Locate the cell with the specified text and output its [x, y] center coordinate. 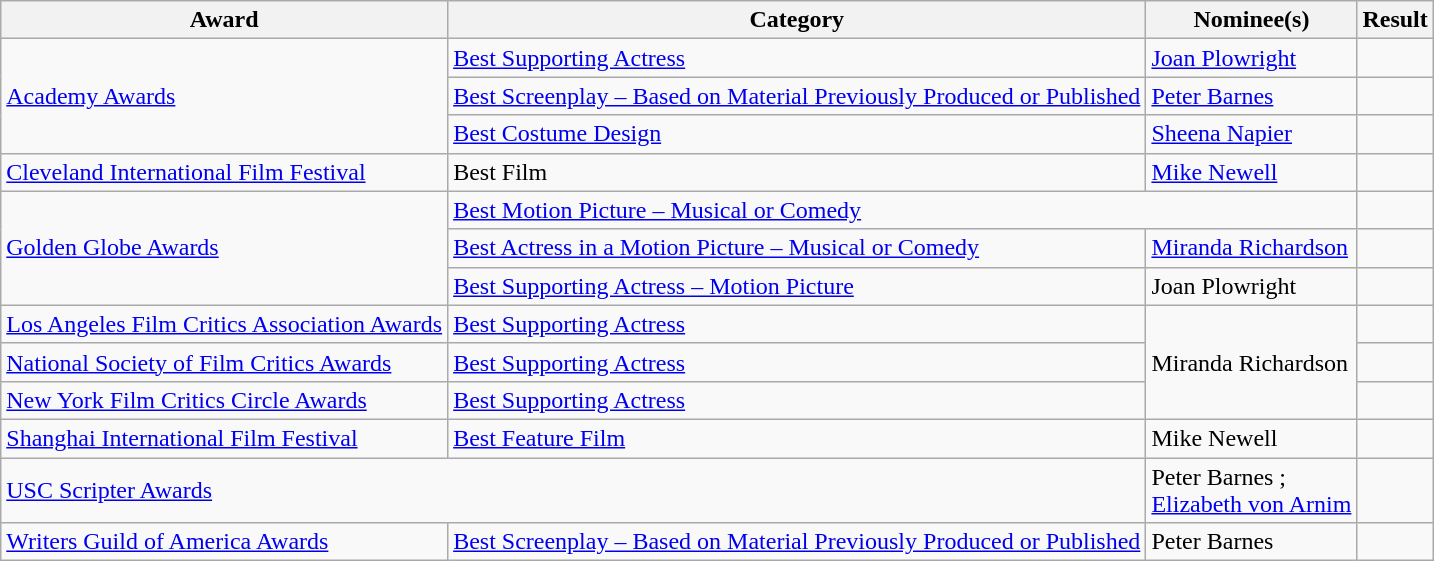
Nominee(s) [1252, 20]
National Society of Film Critics Awards [224, 362]
Golden Globe Awards [224, 248]
Writers Guild of America Awards [224, 542]
Best Feature Film [797, 438]
Result [1395, 20]
Category [797, 20]
Shanghai International Film Festival [224, 438]
Los Angeles Film Critics Association Awards [224, 324]
Best Motion Picture – Musical or Comedy [902, 210]
Award [224, 20]
Best Supporting Actress – Motion Picture [797, 286]
Best Film [797, 172]
Best Actress in a Motion Picture – Musical or Comedy [797, 248]
Cleveland International Film Festival [224, 172]
USC Scripter Awards [574, 490]
Best Costume Design [797, 134]
New York Film Critics Circle Awards [224, 400]
Sheena Napier [1252, 134]
Academy Awards [224, 96]
Peter Barnes ; Elizabeth von Arnim [1252, 490]
